Provide the (x, y) coordinate of the cell's center where the given text is located.  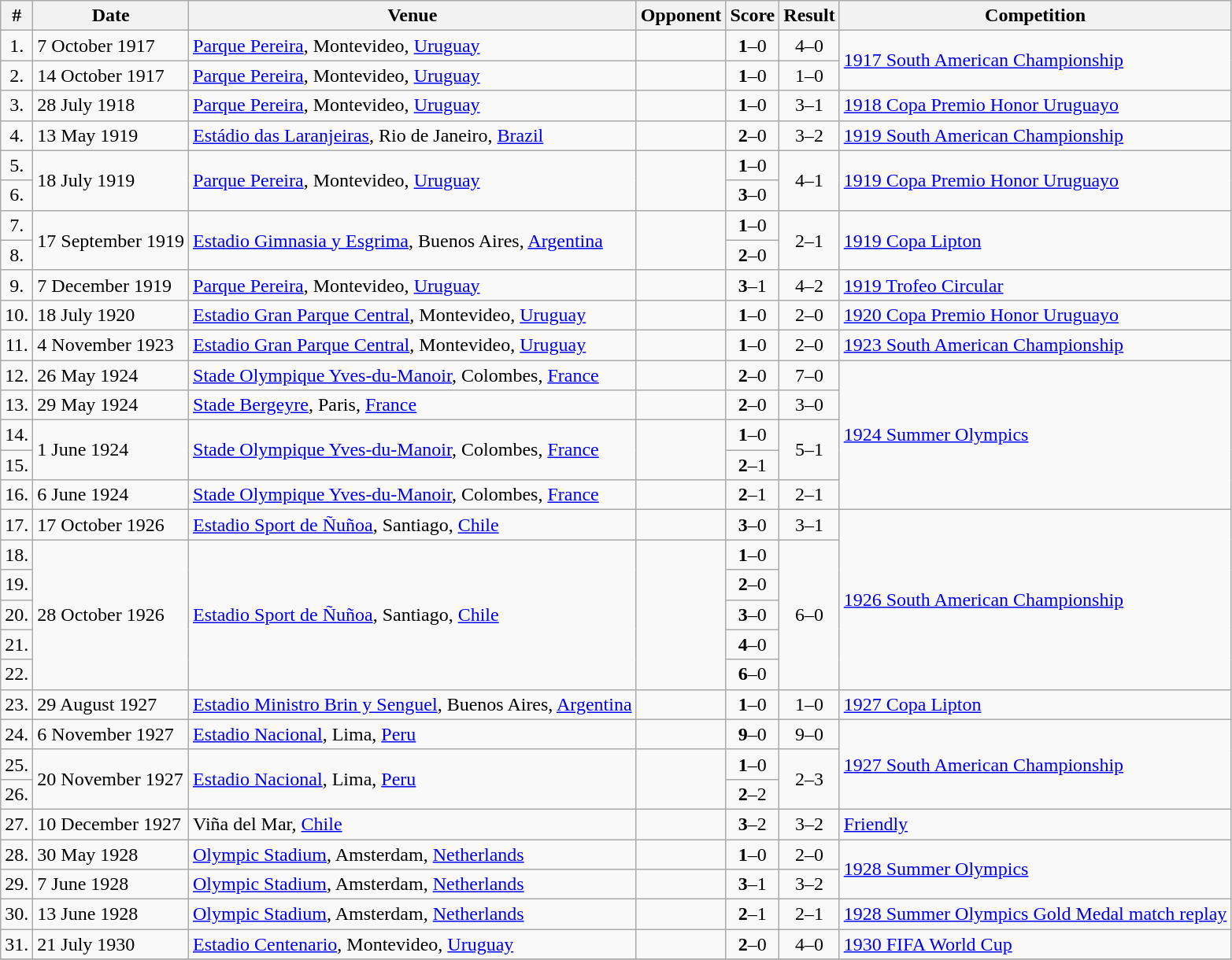
Stade Bergeyre, Paris, France (413, 405)
2–3 (809, 779)
14 October 1917 (111, 76)
13 June 1928 (111, 914)
5–1 (809, 450)
1927 Copa Lipton (1035, 704)
29 May 1924 (111, 405)
25. (17, 764)
26. (17, 794)
27. (17, 824)
30. (17, 914)
13. (17, 405)
1927 South American Championship (1035, 764)
17 October 1926 (111, 525)
17. (17, 525)
5. (17, 165)
6 June 1924 (111, 495)
29. (17, 884)
21. (17, 644)
Venue (413, 16)
1928 Summer Olympics Gold Medal match replay (1035, 914)
14. (17, 435)
24. (17, 734)
10 December 1927 (111, 824)
10. (17, 315)
Result (809, 16)
18 July 1919 (111, 180)
20 November 1927 (111, 779)
1919 Copa Lipton (1035, 240)
13 May 1919 (111, 135)
22. (17, 674)
1926 South American Championship (1035, 600)
2. (17, 76)
6 November 1927 (111, 734)
1. (17, 46)
23. (17, 704)
1930 FIFA World Cup (1035, 944)
1928 Summer Olympics (1035, 869)
28 July 1918 (111, 105)
1919 Trofeo Circular (1035, 285)
4–1 (809, 180)
16. (17, 495)
1923 South American Championship (1035, 345)
# (17, 16)
Competition (1035, 16)
8. (17, 255)
Estadio Ministro Brin y Senguel, Buenos Aires, Argentina (413, 704)
21 July 1930 (111, 944)
17 September 1919 (111, 240)
4–2 (809, 285)
26 May 1924 (111, 375)
Opponent (681, 16)
1918 Copa Premio Honor Uruguayo (1035, 105)
11. (17, 345)
1924 Summer Olympics (1035, 435)
4 November 1923 (111, 345)
18 July 1920 (111, 315)
7. (17, 225)
Viña del Mar, Chile (413, 824)
Score (753, 16)
9. (17, 285)
28 October 1926 (111, 615)
28. (17, 854)
31. (17, 944)
Estadio Centenario, Montevideo, Uruguay (413, 944)
4. (17, 135)
7 June 1928 (111, 884)
7 October 1917 (111, 46)
1917 South American Championship (1035, 61)
6. (17, 195)
1919 South American Championship (1035, 135)
2–2 (753, 794)
30 May 1928 (111, 854)
20. (17, 615)
Estadio Gimnasia y Esgrima, Buenos Aires, Argentina (413, 240)
Date (111, 16)
15. (17, 465)
29 August 1927 (111, 704)
1920 Copa Premio Honor Uruguayo (1035, 315)
1 June 1924 (111, 450)
7 December 1919 (111, 285)
12. (17, 375)
7–0 (809, 375)
3. (17, 105)
1919 Copa Premio Honor Uruguayo (1035, 180)
Estádio das Laranjeiras, Rio de Janeiro, Brazil (413, 135)
19. (17, 585)
Friendly (1035, 824)
18. (17, 555)
